For the text-containing cell, return its midpoint in (X, Y) coordinate format. 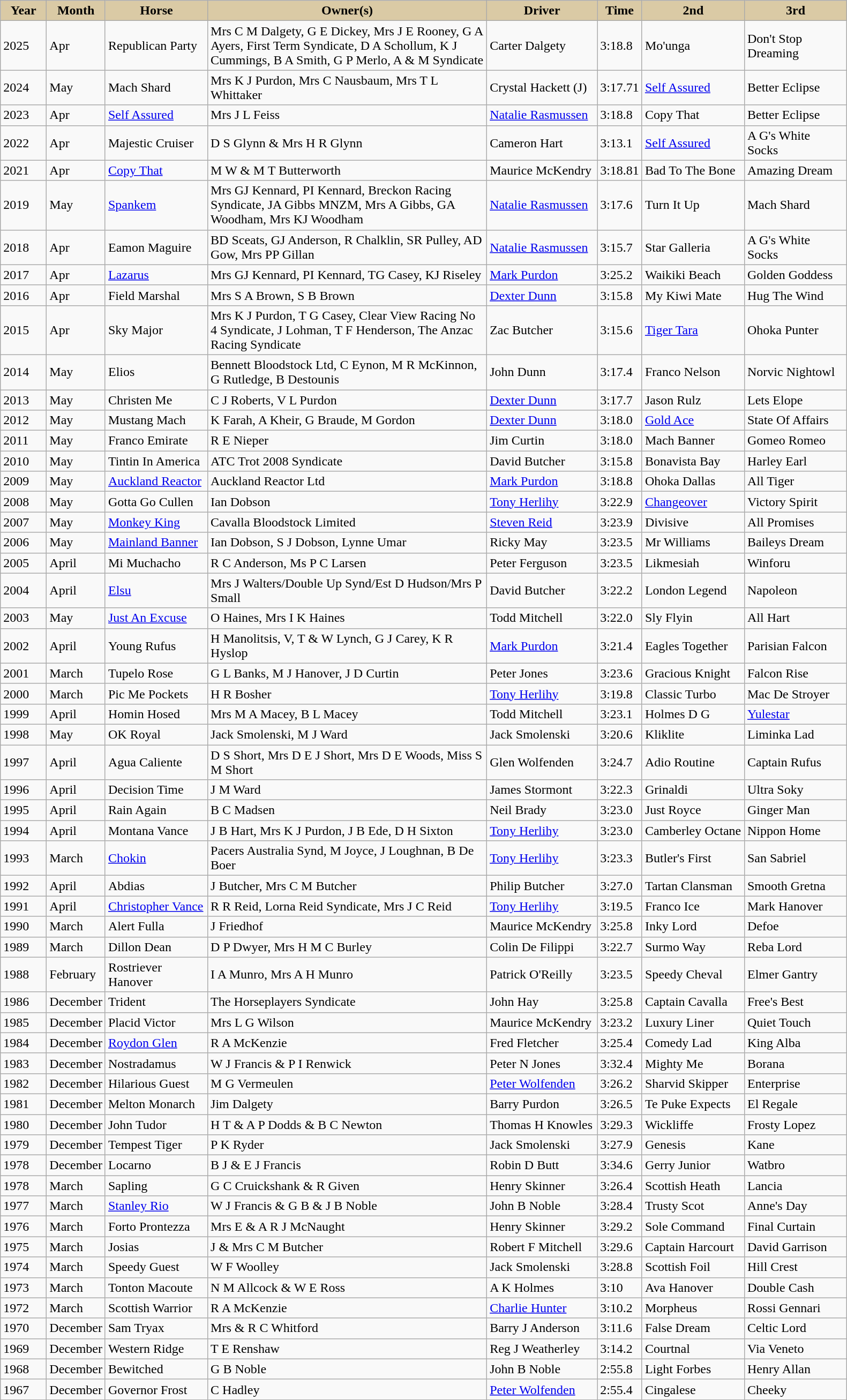
3:17.71 (620, 88)
Eagles Together (693, 646)
Peter Ferguson (542, 563)
Mrs L G Wilson (347, 1022)
3:10.2 (620, 1308)
All Hart (795, 618)
1989 (24, 947)
Abdias (156, 886)
Cavalla Bloodstock Limited (347, 522)
R C Anderson, Ms P C Larsen (347, 563)
Lets Elope (795, 400)
Homin Hosed (156, 714)
G L Banks, M J Hanover, J D Curtin (347, 673)
Bonavista Bay (693, 461)
Reg J Weatherley (542, 1349)
Philip Butcher (542, 886)
3:23.2 (620, 1022)
Christopher Vance (156, 906)
3:29.6 (620, 1247)
3:26.4 (620, 1186)
Horse (156, 11)
2021 (24, 170)
Year (24, 11)
Captain Rufus (795, 762)
Rain Again (156, 810)
3:27.0 (620, 886)
Gracious Knight (693, 673)
State Of Affairs (795, 420)
T E Renshaw (347, 1349)
Ricky May (542, 543)
3:22.0 (620, 618)
Patrick O'Reilly (542, 975)
Double Cash (795, 1288)
J & Mrs C M Butcher (347, 1247)
1981 (24, 1104)
Falcon Rise (795, 673)
Hilarious Guest (156, 1083)
3:22.9 (620, 502)
Scottish Warrior (156, 1308)
2006 (24, 543)
Majestic Cruiser (156, 142)
G B Noble (347, 1369)
Trusty Scot (693, 1206)
3:25.2 (620, 275)
2007 (24, 522)
Celtic Lord (795, 1328)
3:25.4 (620, 1043)
M W & M T Butterworth (347, 170)
B C Madsen (347, 810)
3:19.8 (620, 694)
2010 (24, 461)
Divisive (693, 522)
David Garrison (795, 1247)
John Tudor (156, 1124)
Barry Purdon (542, 1104)
1998 (24, 734)
Colin De Filippi (542, 947)
Bennett Bloodstock Ltd, C Eynon, M R McKinnon, G Rutledge, B Destounis (347, 372)
3:18.81 (620, 170)
Pacers Australia Synd, M Joyce, J Loughnan, B De Boer (347, 858)
J Friedhof (347, 927)
Bad To The Bone (693, 170)
El Regale (795, 1104)
1974 (24, 1267)
Classic Turbo (693, 694)
Mac De Stroyer (795, 694)
Captain Harcourt (693, 1247)
Morpheus (693, 1308)
3:22.2 (620, 590)
All Tiger (795, 481)
2018 (24, 247)
Gomeo Romeo (795, 441)
Bewitched (156, 1369)
Fred Fletcher (542, 1043)
Tempest Tiger (156, 1145)
Nippon Home (795, 831)
Crystal Hackett (J) (542, 88)
Ohoka Dallas (693, 481)
3:26.2 (620, 1083)
Young Rufus (156, 646)
Borana (795, 1063)
Just Royce (693, 810)
Liminka Lad (795, 734)
Driver (542, 11)
Mainland Banner (156, 543)
Western Ridge (156, 1349)
3:26.5 (620, 1104)
1985 (24, 1022)
Kliklite (693, 734)
Sharvid Skipper (693, 1083)
2025 (24, 46)
1995 (24, 810)
The Horseplayers Syndicate (347, 1002)
February (76, 975)
Winforu (795, 563)
Dillon Dean (156, 947)
Holmes D G (693, 714)
3:22.3 (620, 790)
Zac Butcher (542, 330)
3:15.7 (620, 247)
3:13.1 (620, 142)
2013 (24, 400)
Henry Allan (795, 1369)
Jack Smolenski, M J Ward (347, 734)
H Manolitsis, V, T & W Lynch, G J Carey, K R Hyslop (347, 646)
1994 (24, 831)
Victory Spirit (795, 502)
3:29.2 (620, 1226)
3:22.7 (620, 947)
Jim Dalgety (347, 1104)
My Kiwi Mate (693, 295)
Sole Command (693, 1226)
1996 (24, 790)
W F Woolley (347, 1267)
Captain Cavalla (693, 1002)
3:19.5 (620, 906)
3:29.3 (620, 1124)
1973 (24, 1288)
John Hay (542, 1002)
Frosty Lopez (795, 1124)
3:23.9 (620, 522)
3:28.8 (620, 1267)
Enterprise (795, 1083)
ATC Trot 2008 Syndicate (347, 461)
Tartan Clansman (693, 886)
Thomas H Knowles (542, 1124)
Mark Hanover (795, 906)
2008 (24, 502)
3:17.7 (620, 400)
Franco Emirate (156, 441)
C J Roberts, V L Purdon (347, 400)
Rossi Gennari (795, 1308)
M G Vermeulen (347, 1083)
Auckland Reactor (156, 481)
1970 (24, 1328)
Monkey King (156, 522)
1991 (24, 906)
W J Francis & P I Renwick (347, 1063)
D P Dwyer, Mrs H M C Burley (347, 947)
Scottish Foil (693, 1267)
Sam Tryax (156, 1328)
R E Nieper (347, 441)
1980 (24, 1124)
2012 (24, 420)
2:55.4 (620, 1389)
Sky Major (156, 330)
Napoleon (795, 590)
Glen Wolfenden (542, 762)
Waikiki Beach (693, 275)
A K Holmes (542, 1288)
Rostriever Hanover (156, 975)
2005 (24, 563)
Mrs C M Dalgety, G E Dickey, Mrs J E Rooney, G A Ayers, First Term Syndicate, D A Schollum, K J Cummings, B A Smith, G P Merlo, A & M Syndicate (347, 46)
3:23.3 (620, 858)
2015 (24, 330)
Tintin In America (156, 461)
Mo'unga (693, 46)
Speedy Guest (156, 1267)
3:27.9 (620, 1145)
1972 (24, 1308)
Ian Dobson, S J Dobson, Lynne Umar (347, 543)
Anne's Day (795, 1206)
Gotta Go Cullen (156, 502)
O Haines, Mrs I K Haines (347, 618)
2000 (24, 694)
Butler's First (693, 858)
D S Glynn & Mrs H R Glynn (347, 142)
Mrs K J Purdon, T G Casey, Clear View Racing No 4 Syndicate, J Lohman, T F Henderson, The Anzac Racing Syndicate (347, 330)
Ginger Man (795, 810)
R R Reid, Lorna Reid Syndicate, Mrs J C Reid (347, 906)
2014 (24, 372)
Te Puke Expects (693, 1104)
Owner(s) (347, 11)
3:23.6 (620, 673)
Sly Flyin (693, 618)
1979 (24, 1145)
1982 (24, 1083)
Month (76, 11)
Courtnal (693, 1349)
Stanley Rio (156, 1206)
3:15.6 (620, 330)
Sapling (156, 1186)
2nd (693, 11)
3:28.4 (620, 1206)
Placid Victor (156, 1022)
2004 (24, 590)
Mrs K J Purdon, Mrs C Nausbaum, Mrs T L Whittaker (347, 88)
Republican Party (156, 46)
Cingalese (693, 1389)
3:11.6 (620, 1328)
Spankem (156, 205)
1986 (24, 1002)
Elmer Gantry (795, 975)
Lazarus (156, 275)
Roydon Glen (156, 1043)
1993 (24, 858)
Neil Brady (542, 810)
Harley Earl (795, 461)
1990 (24, 927)
Grinaldi (693, 790)
Final Curtain (795, 1226)
Elsu (156, 590)
1968 (24, 1369)
Turn It Up (693, 205)
N M Allcock & W E Ross (347, 1288)
Jason Rulz (693, 400)
Gold Ace (693, 420)
Ava Hanover (693, 1288)
Christen Me (156, 400)
Ian Dobson (347, 502)
Auckland Reactor Ltd (347, 481)
Yulestar (795, 714)
Amazing Dream (795, 170)
Cameron Hart (542, 142)
Inky Lord (693, 927)
Kane (795, 1145)
Field Marshal (156, 295)
Wickliffe (693, 1124)
Luxury Liner (693, 1022)
C Hadley (347, 1389)
3:17.4 (620, 372)
J Butcher, Mrs C M Butcher (347, 886)
Cheeky (795, 1389)
H R Bosher (347, 694)
Mrs GJ Kennard, PI Kennard, Breckon Racing Syndicate, JA Gibbs MNZM, Mrs A Gibbs, GA Woodham, Mrs KJ Woodham (347, 205)
Time (620, 11)
Star Galleria (693, 247)
Gerry Junior (693, 1165)
Melton Monarch (156, 1104)
BD Sceats, GJ Anderson, R Chalklin, SR Pulley, AD Gow, Mrs PP Gillan (347, 247)
Quiet Touch (795, 1022)
Mrs E & A R J McNaught (347, 1226)
1999 (24, 714)
P K Ryder (347, 1145)
All Promises (795, 522)
Forto Prontezza (156, 1226)
2003 (24, 618)
Free's Best (795, 1002)
Peter N Jones (542, 1063)
Via Veneto (795, 1349)
Locarno (156, 1165)
False Dream (693, 1328)
Robert F Mitchell (542, 1247)
J B Hart, Mrs K J Purdon, J B Ede, D H Sixton (347, 831)
James Stormont (542, 790)
3:14.2 (620, 1349)
I A Munro, Mrs A H Munro (347, 975)
Reba Lord (795, 947)
Pic Me Pockets (156, 694)
Light Forbes (693, 1369)
Scottish Heath (693, 1186)
2017 (24, 275)
2:55.8 (620, 1369)
1975 (24, 1247)
J M Ward (347, 790)
Jim Curtin (542, 441)
Smooth Gretna (795, 886)
Mi Muchacho (156, 563)
Mach Banner (693, 441)
King Alba (795, 1043)
W J Francis & G B & J B Noble (347, 1206)
John Dunn (542, 372)
Mr Williams (693, 543)
Mighty Me (693, 1063)
Mrs & R C Whitford (347, 1328)
Tupelo Rose (156, 673)
Baileys Dream (795, 543)
Hill Crest (795, 1267)
Defoe (795, 927)
Decision Time (156, 790)
Franco Nelson (693, 372)
2023 (24, 115)
1976 (24, 1226)
1992 (24, 886)
Mrs J L Feiss (347, 115)
2024 (24, 88)
2016 (24, 295)
Montana Vance (156, 831)
Robin D Butt (542, 1165)
K Farah, A Kheir, G Braude, M Gordon (347, 420)
Norvic Nightowl (795, 372)
London Legend (693, 590)
Lancia (795, 1186)
Josias (156, 1247)
Peter Jones (542, 673)
San Sabriel (795, 858)
Speedy Cheval (693, 975)
3:24.7 (620, 762)
Trident (156, 1002)
Hug The Wind (795, 295)
2002 (24, 646)
Ohoka Punter (795, 330)
3:21.4 (620, 646)
Eamon Maguire (156, 247)
Mustang Mach (156, 420)
Genesis (693, 1145)
Tiger Tara (693, 330)
Mrs S A Brown, S B Brown (347, 295)
2009 (24, 481)
Steven Reid (542, 522)
Ultra Soky (795, 790)
Carter Dalgety (542, 46)
Elios (156, 372)
H T & A P Dodds & B C Newton (347, 1124)
3:17.6 (620, 205)
Chokin (156, 858)
Just An Excuse (156, 618)
Nostradamus (156, 1063)
Adio Routine (693, 762)
Alert Fulla (156, 927)
Golden Goddess (795, 275)
Tonton Macoute (156, 1288)
1969 (24, 1349)
2019 (24, 205)
1997 (24, 762)
1983 (24, 1063)
2011 (24, 441)
Mrs GJ Kennard, PI Kennard, TG Casey, KJ Riseley (347, 275)
Franco Ice (693, 906)
G C Cruickshank & R Given (347, 1186)
Don't Stop Dreaming (795, 46)
3:32.4 (620, 1063)
Mrs M A Macey, B L Macey (347, 714)
Camberley Octane (693, 831)
OK Royal (156, 734)
Watbro (795, 1165)
Charlie Hunter (542, 1308)
Governor Frost (156, 1389)
Agua Caliente (156, 762)
Parisian Falcon (795, 646)
1977 (24, 1206)
3:10 (620, 1288)
Comedy Lad (693, 1043)
3:34.6 (620, 1165)
1988 (24, 975)
3:23.1 (620, 714)
Mrs J Walters/Double Up Synd/Est D Hudson/Mrs P Small (347, 590)
3:20.6 (620, 734)
Changeover (693, 502)
2022 (24, 142)
3rd (795, 11)
1967 (24, 1389)
B J & E J Francis (347, 1165)
2001 (24, 673)
D S Short, Mrs D E J Short, Mrs D E Woods, Miss S M Short (347, 762)
Likmesiah (693, 563)
1984 (24, 1043)
Surmo Way (693, 947)
Barry J Anderson (542, 1328)
